Return [x, y] of the center of cell containing provided text 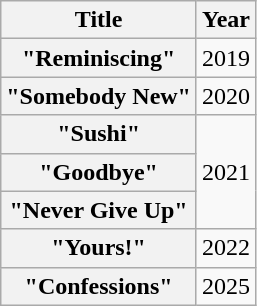
2022 [226, 248]
Year [226, 20]
2020 [226, 96]
"Confessions" [99, 286]
"Sushi" [99, 134]
2021 [226, 172]
Title [99, 20]
2019 [226, 58]
"Yours!" [99, 248]
"Reminiscing" [99, 58]
"Never Give Up" [99, 210]
2025 [226, 286]
"Goodbye" [99, 172]
"Somebody New" [99, 96]
